Output the (x, y) coordinate of the center of the cell containing the given text.  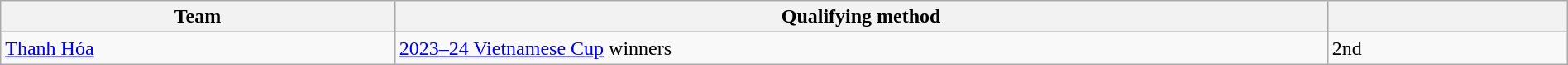
Team (198, 17)
2nd (1447, 48)
Thanh Hóa (198, 48)
2023–24 Vietnamese Cup winners (861, 48)
Qualifying method (861, 17)
